Locate the cell with the specified text and output its (x, y) center coordinate. 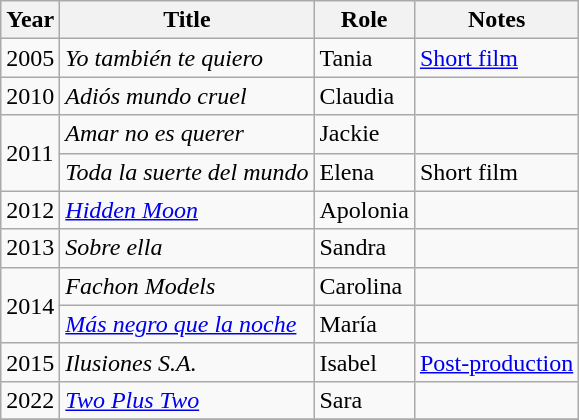
2022 (30, 400)
2011 (30, 153)
Claudia (364, 96)
Tania (364, 58)
Adiós mundo cruel (187, 96)
María (364, 324)
Title (187, 20)
Toda la suerte del mundo (187, 172)
Carolina (364, 286)
Role (364, 20)
Notes (496, 20)
2015 (30, 362)
Yo también te quiero (187, 58)
Fachon Models (187, 286)
2005 (30, 58)
Two Plus Two (187, 400)
Amar no es querer (187, 134)
Sobre ella (187, 248)
2014 (30, 305)
Sandra (364, 248)
Sara (364, 400)
Hidden Moon (187, 210)
Isabel (364, 362)
Post-production (496, 362)
Apolonia (364, 210)
Jackie (364, 134)
Year (30, 20)
Ilusiones S.A. (187, 362)
2010 (30, 96)
2012 (30, 210)
Más negro que la noche (187, 324)
2013 (30, 248)
Elena (364, 172)
